Find where the given text appears and provide that cell's center as [X, Y] coordinate. 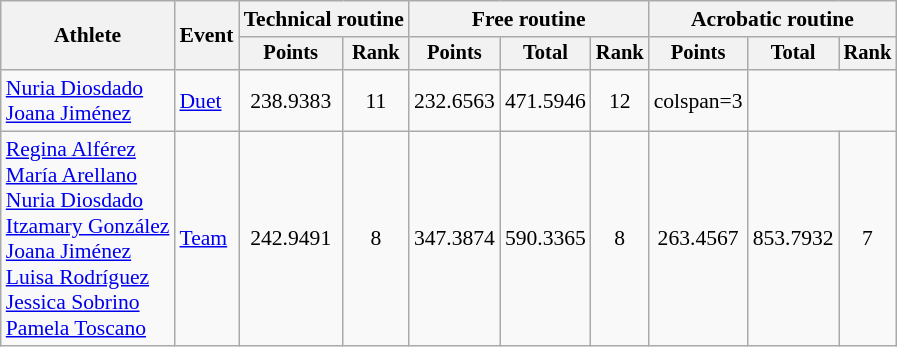
347.3874 [454, 239]
853.7932 [794, 239]
11 [376, 100]
Free routine [529, 19]
Regina AlférezMaría ArellanoNuria DiosdadoItzamary GonzálezJoana JiménezLuisa RodríguezJessica SobrinoPamela Toscano [88, 239]
590.3365 [546, 239]
238.9383 [291, 100]
242.9491 [291, 239]
Athlete [88, 36]
Event [206, 36]
Acrobatic routine [773, 19]
Duet [206, 100]
7 [868, 239]
12 [620, 100]
colspan=3 [698, 100]
Technical routine [324, 19]
Team [206, 239]
Nuria DiosdadoJoana Jiménez [88, 100]
263.4567 [698, 239]
232.6563 [454, 100]
471.5946 [546, 100]
